From the cell containing the given text, extract its center point as [x, y] coordinate. 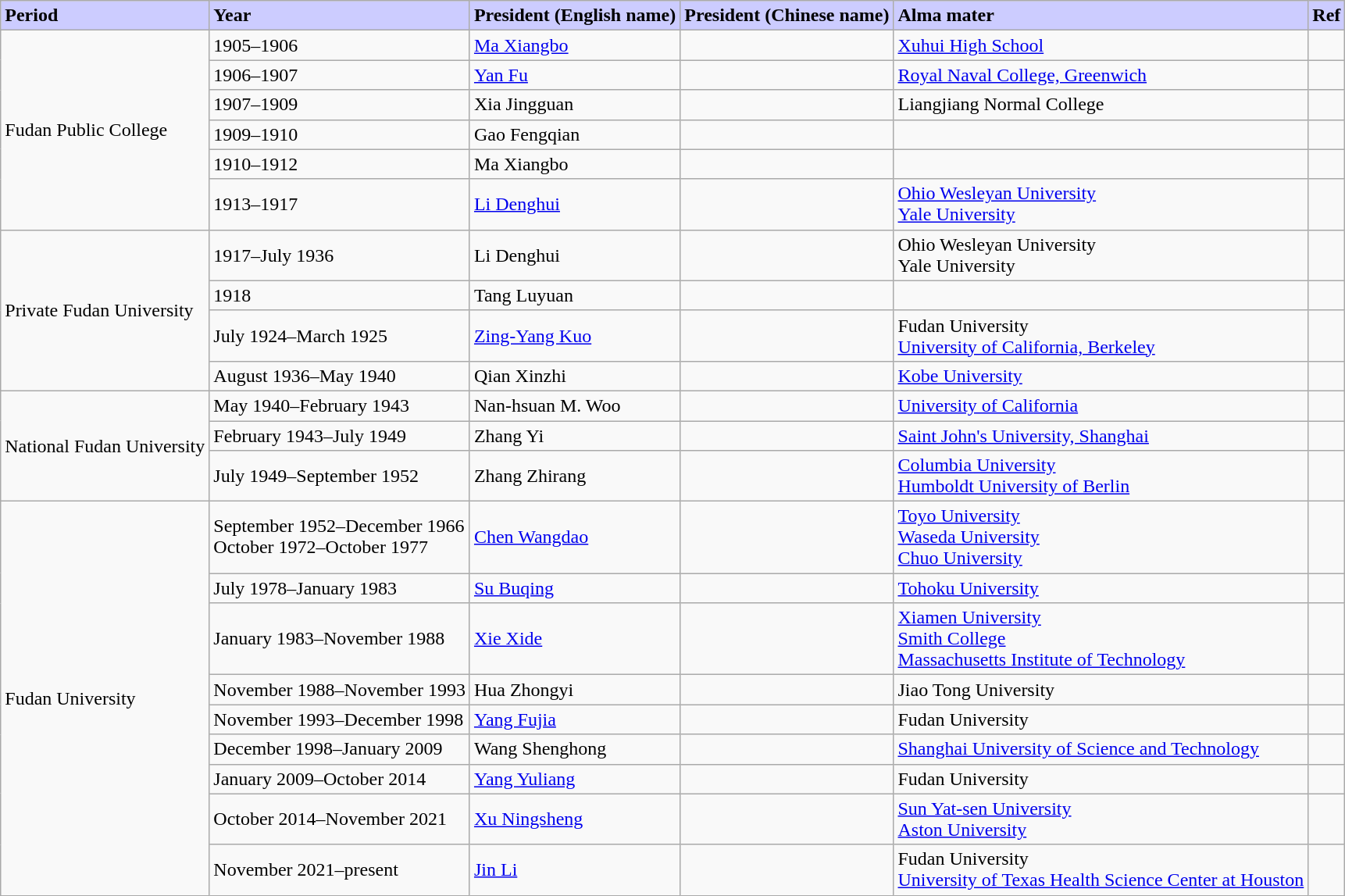
Tang Luyuan [575, 295]
President (English name) [575, 16]
University of California [1101, 405]
1913–1917 [340, 205]
Period [105, 16]
Jiao Tong University [1101, 690]
November 1993–December 1998 [340, 719]
Xu Ningsheng [575, 819]
Yang Fujia [575, 719]
Gao Fengqian [575, 134]
1918 [340, 295]
Yan Fu [575, 75]
August 1936–May 1940 [340, 376]
President (Chinese name) [787, 16]
Saint John's University, Shanghai [1101, 435]
1917–July 1936 [340, 255]
Alma mater [1101, 16]
Royal Naval College, Greenwich [1101, 75]
1910–1912 [340, 164]
Zing-Yang Kuo [575, 336]
Zhang Zhirang [575, 477]
January 1983–November 1988 [340, 639]
November 2021–present [340, 870]
Xie Xide [575, 639]
Ref [1326, 16]
1907–1909 [340, 105]
Sun Yat-sen UniversityAston University [1101, 819]
National Fudan University [105, 445]
July 1949–September 1952 [340, 477]
Jin Li [575, 870]
Zhang Yi [575, 435]
1905–1906 [340, 45]
Su Buqing [575, 588]
Year [340, 16]
September 1952–December 1966October 1972–October 1977 [340, 537]
Fudan UniversityUniversity of California, Berkeley [1101, 336]
Chen Wangdao [575, 537]
Private Fudan University [105, 310]
Xuhui High School [1101, 45]
Hua Zhongyi [575, 690]
1909–1910 [340, 134]
Xiamen UniversitySmith CollegeMassachusetts Institute of Technology [1101, 639]
May 1940–February 1943 [340, 405]
December 1998–January 2009 [340, 749]
1906–1907 [340, 75]
Tohoku University [1101, 588]
Fudan UniversityUniversity of Texas Health Science Center at Houston [1101, 870]
November 1988–November 1993 [340, 690]
Shanghai University of Science and Technology [1101, 749]
Liangjiang Normal College [1101, 105]
July 1924–March 1925 [340, 336]
Xia Jingguan [575, 105]
Qian Xinzhi [575, 376]
February 1943–July 1949 [340, 435]
Nan-hsuan M. Woo [575, 405]
Kobe University [1101, 376]
Yang Yuliang [575, 779]
July 1978–January 1983 [340, 588]
Columbia UniversityHumboldt University of Berlin [1101, 477]
October 2014–November 2021 [340, 819]
Toyo UniversityWaseda UniversityChuo University [1101, 537]
January 2009–October 2014 [340, 779]
Fudan Public College [105, 130]
Wang Shenghong [575, 749]
